Locate the cell with the specified text and output its [X, Y] center coordinate. 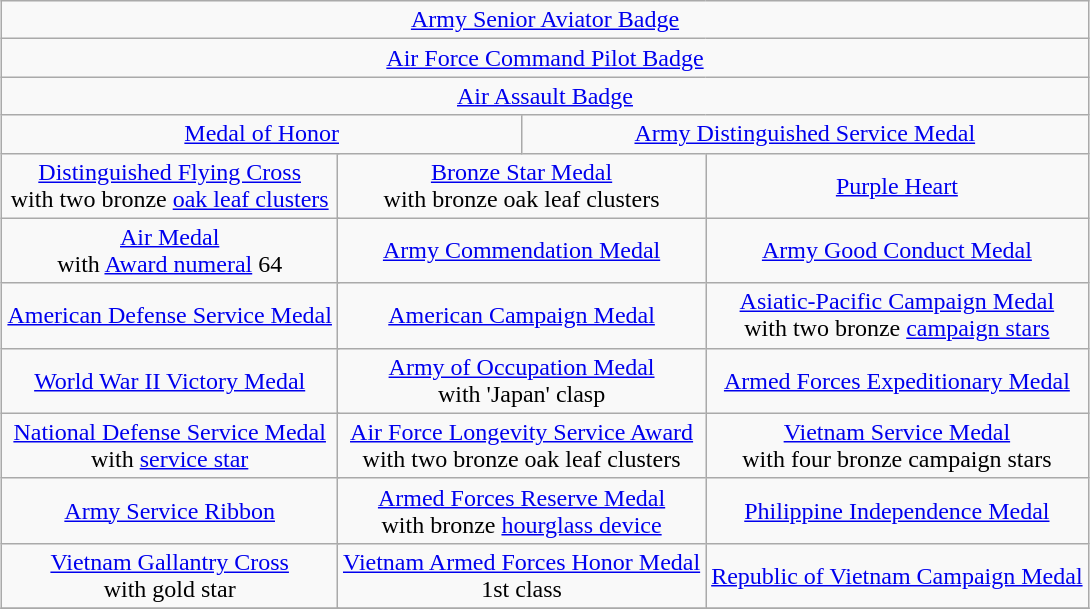
Republic of Vietnam Campaign Medal [897, 576]
Air Force Command Pilot Badge [545, 58]
Air Medalwith Award numeral 64 [170, 250]
Army Senior Aviator Badge [545, 20]
Vietnam Gallantry Crosswith gold star [170, 576]
Army Good Conduct Medal [897, 250]
Vietnam Service Medalwith four bronze campaign stars [897, 446]
Asiatic-Pacific Campaign Medalwith two bronze campaign stars [897, 316]
Bronze Star Medalwith bronze oak leaf clusters [521, 186]
Army Commendation Medal [521, 250]
American Campaign Medal [521, 316]
World War II Victory Medal [170, 380]
American Defense Service Medal [170, 316]
Air Force Longevity Service Awardwith two bronze oak leaf clusters [521, 446]
Purple Heart [897, 186]
Vietnam Armed Forces Honor Medal1st class [521, 576]
Army Distinguished Service Medal [806, 134]
National Defense Service Medalwith service star [170, 446]
Distinguished Flying Crosswith two bronze oak leaf clusters [170, 186]
Army of Occupation Medalwith 'Japan' clasp [521, 380]
Armed Forces Reserve Medalwith bronze hourglass device [521, 510]
Armed Forces Expeditionary Medal [897, 380]
Air Assault Badge [545, 96]
Medal of Honor [262, 134]
Army Service Ribbon [170, 510]
Philippine Independence Medal [897, 510]
